Capture the cell that displays the provided text and extract its (X, Y) central coordinate. 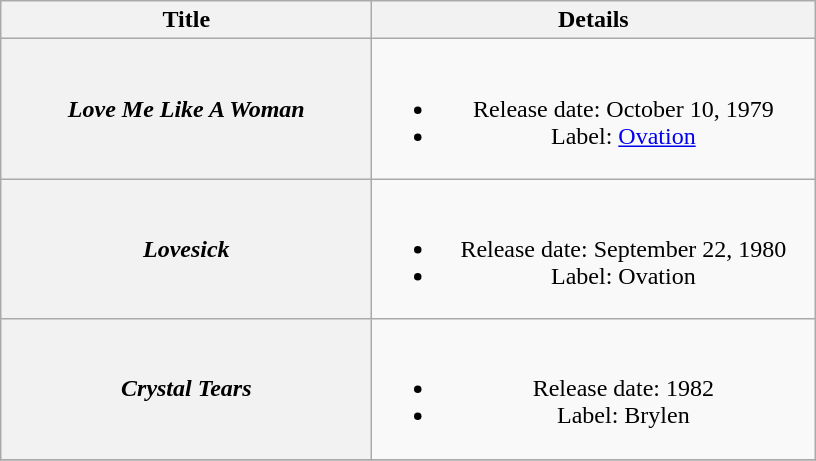
Release date: 1982Label: Brylen (594, 389)
Release date: September 22, 1980Label: Ovation (594, 249)
Crystal Tears (186, 389)
Details (594, 20)
Title (186, 20)
Lovesick (186, 249)
Love Me Like A Woman (186, 109)
Release date: October 10, 1979Label: Ovation (594, 109)
